Capture the cell that displays the provided text and extract its (X, Y) central coordinate. 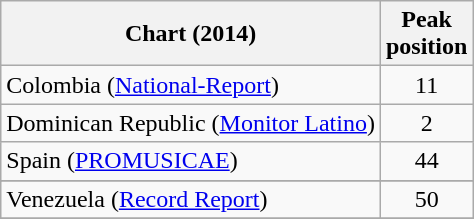
Peakposition (426, 34)
Spain (PROMUSICAE) (191, 161)
Venezuela (Record Report) (191, 199)
Dominican Republic (Monitor Latino) (191, 123)
2 (426, 123)
50 (426, 199)
Colombia (National-Report) (191, 85)
44 (426, 161)
11 (426, 85)
Chart (2014) (191, 34)
